Find where the given text appears and provide that cell's center as [x, y] coordinate. 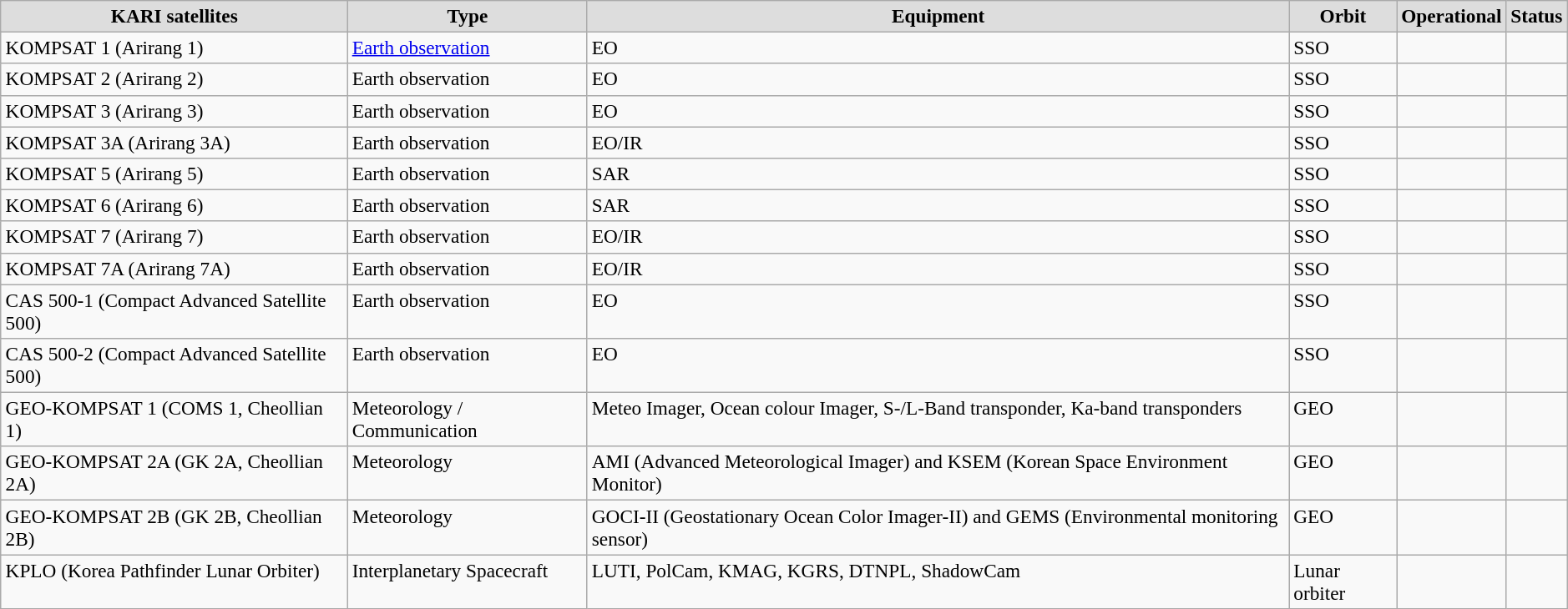
CAS 500-1 (Compact Advanced Satellite 500) [174, 310]
KOMPSAT 7A (Arirang 7A) [174, 269]
LUTI, PolCam, KMAG, KGRS, DTNPL, ShadowCam [938, 581]
GOCI-II (Geostationary Ocean Color Imager-II) and GEMS (Environmental monitoring sensor) [938, 527]
CAS 500-2 (Compact Advanced Satellite 500) [174, 365]
Operational [1451, 16]
KOMPSAT 7 (Arirang 7) [174, 237]
KOMPSAT 3 (Arirang 3) [174, 111]
GEO-KOMPSAT 2B (GK 2B, Cheollian 2B) [174, 527]
Lunar orbiter [1343, 581]
KOMPSAT 1 (Arirang 1) [174, 48]
Status [1536, 16]
GEO-KOMPSAT 2A (GK 2A, Cheollian 2A) [174, 474]
KOMPSAT 2 (Arirang 2) [174, 79]
Orbit [1343, 16]
Meteorology / Communication [468, 419]
KOMPSAT 6 (Arirang 6) [174, 205]
KOMPSAT 3A (Arirang 3A) [174, 142]
Meteo Imager, Ocean colour Imager, S-/L-Band transponder, Ka-band transponders [938, 419]
AMI (Advanced Meteorological Imager) and KSEM (Korean Space Environment Monitor) [938, 474]
Type [468, 16]
KPLO (Korea Pathfinder Lunar Orbiter) [174, 581]
Interplanetary Spacecraft [468, 581]
GEO-KOMPSAT 1 (COMS 1, Cheollian 1) [174, 419]
Equipment [938, 16]
KOMPSAT 5 (Arirang 5) [174, 174]
KARI satellites [174, 16]
